Capture the cell that displays the provided text and extract its (x, y) central coordinate. 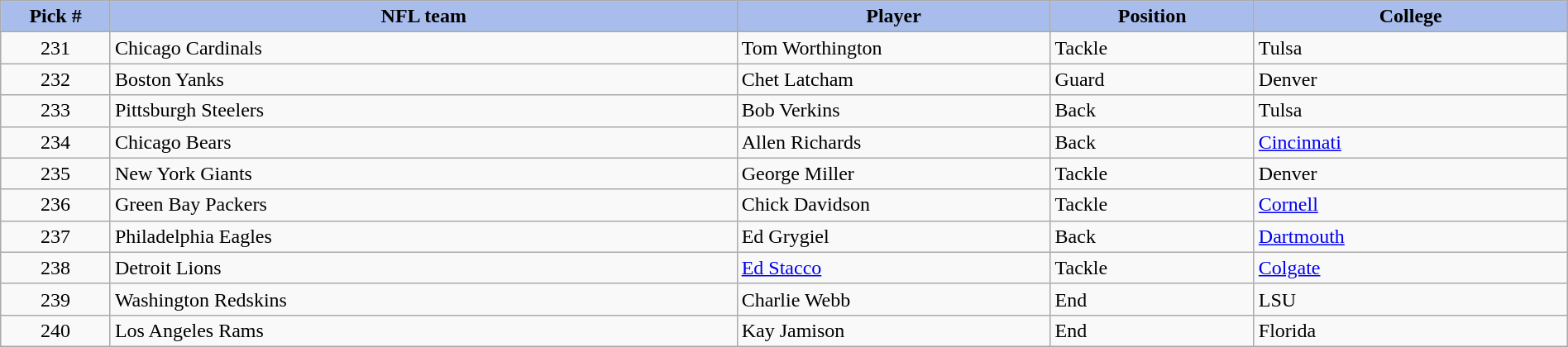
Chicago Bears (423, 142)
Bob Verkins (893, 111)
237 (56, 236)
Tom Worthington (893, 48)
231 (56, 48)
Philadelphia Eagles (423, 236)
NFL team (423, 17)
New York Giants (423, 173)
Ed Stacco (893, 268)
Kay Jamison (893, 330)
Washington Redskins (423, 299)
232 (56, 79)
College (1411, 17)
233 (56, 111)
Charlie Webb (893, 299)
Cincinnati (1411, 142)
Detroit Lions (423, 268)
Cornell (1411, 205)
Guard (1152, 79)
Player (893, 17)
235 (56, 173)
Dartmouth (1411, 236)
Colgate (1411, 268)
Chet Latcham (893, 79)
Pittsburgh Steelers (423, 111)
238 (56, 268)
Florida (1411, 330)
Allen Richards (893, 142)
234 (56, 142)
239 (56, 299)
Chick Davidson (893, 205)
Los Angeles Rams (423, 330)
Chicago Cardinals (423, 48)
240 (56, 330)
LSU (1411, 299)
Ed Grygiel (893, 236)
Position (1152, 17)
236 (56, 205)
Pick # (56, 17)
Green Bay Packers (423, 205)
George Miller (893, 173)
Boston Yanks (423, 79)
